Pinpoint the cell where the given text exists, returning its (x, y) midpoint coordinate. 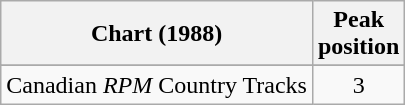
3 (358, 85)
Peakposition (358, 34)
Canadian RPM Country Tracks (157, 85)
Chart (1988) (157, 34)
